Search for the cell housing the specified text and yield its (x, y) center coordinate. 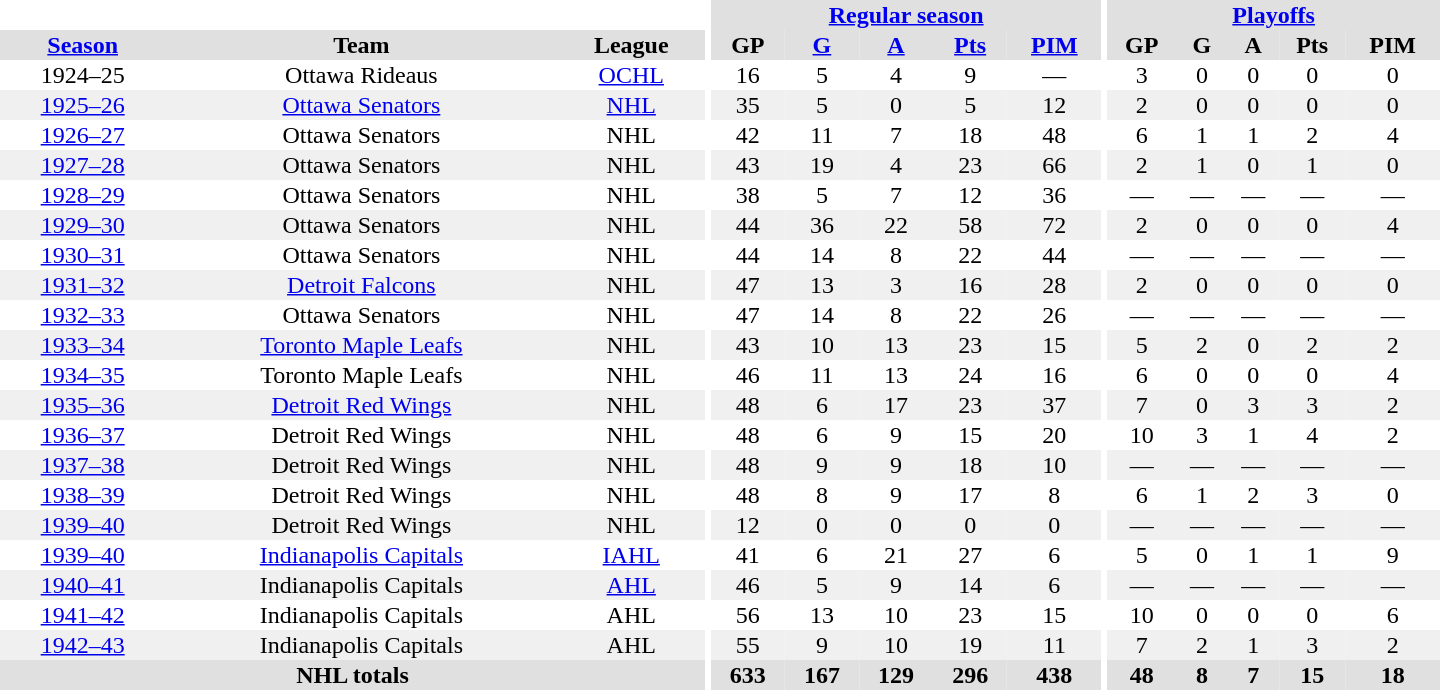
1930–31 (82, 255)
41 (748, 555)
1937–38 (82, 465)
1925–26 (82, 105)
League (631, 45)
58 (970, 225)
1928–29 (82, 195)
Regular season (906, 15)
633 (748, 675)
24 (970, 375)
1934–35 (82, 375)
27 (970, 555)
1941–42 (82, 615)
438 (1054, 675)
1938–39 (82, 495)
167 (822, 675)
1924–25 (82, 75)
56 (748, 615)
1926–27 (82, 135)
IAHL (631, 555)
129 (896, 675)
35 (748, 105)
Playoffs (1274, 15)
296 (970, 675)
28 (1054, 285)
Ottawa Rideaus (361, 75)
1927–28 (82, 165)
26 (1054, 315)
37 (1054, 405)
1933–34 (82, 345)
Team (361, 45)
20 (1054, 435)
1936–37 (82, 435)
21 (896, 555)
1935–36 (82, 405)
1929–30 (82, 225)
1931–32 (82, 285)
42 (748, 135)
OCHL (631, 75)
Season (82, 45)
1942–43 (82, 645)
72 (1054, 225)
NHL totals (352, 675)
66 (1054, 165)
38 (748, 195)
55 (748, 645)
1940–41 (82, 585)
1932–33 (82, 315)
Detroit Falcons (361, 285)
